Pinpoint the cell where the given text exists, returning its (x, y) midpoint coordinate. 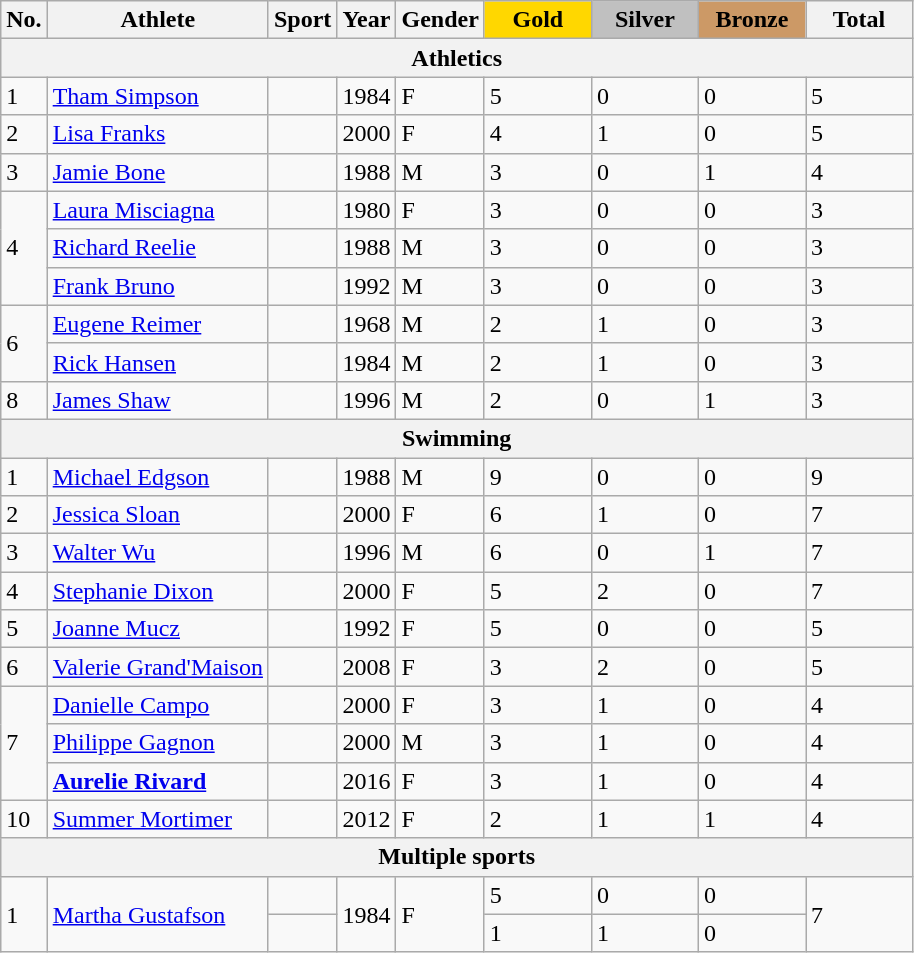
James Shaw (158, 400)
Multiple sports (457, 857)
2012 (366, 819)
Aurelie Rivard (158, 781)
1980 (366, 210)
Year (366, 20)
Jamie Bone (158, 172)
Sport (302, 20)
Rick Hansen (158, 362)
2016 (366, 781)
Joanne Mucz (158, 629)
Michael Edgson (158, 477)
Laura Misciagna (158, 210)
Tham Simpson (158, 96)
Richard Reelie (158, 248)
Athletics (457, 58)
Bronze (752, 20)
Walter Wu (158, 553)
Philippe Gagnon (158, 743)
Valerie Grand'Maison (158, 667)
8 (24, 400)
Lisa Franks (158, 134)
Danielle Campo (158, 705)
Gender (440, 20)
Athlete (158, 20)
Jessica Sloan (158, 515)
Martha Gustafson (158, 914)
10 (24, 819)
Total (860, 20)
Frank Bruno (158, 286)
Eugene Reimer (158, 324)
Stephanie Dixon (158, 591)
Swimming (457, 438)
Gold (538, 20)
1968 (366, 324)
No. (24, 20)
Silver (644, 20)
Summer Mortimer (158, 819)
2008 (366, 667)
